Search for the cell housing the specified text and yield its [X, Y] center coordinate. 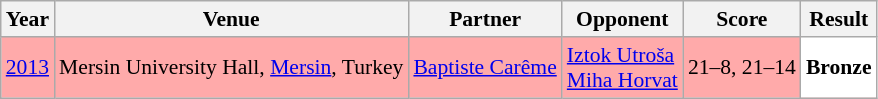
Baptiste Carême [484, 68]
Iztok Utroša Miha Horvat [622, 68]
21–8, 21–14 [742, 68]
Year [28, 19]
Venue [231, 19]
Score [742, 19]
Bronze [839, 68]
Result [839, 19]
Mersin University Hall, Mersin, Turkey [231, 68]
2013 [28, 68]
Opponent [622, 19]
Partner [484, 19]
